Return [X, Y] of the center of cell containing provided text 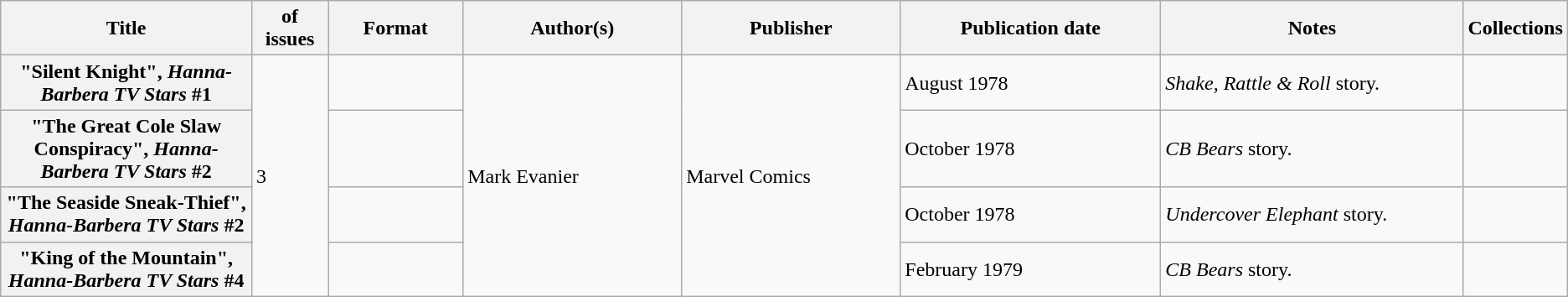
Notes [1312, 29]
August 1978 [1030, 82]
Publisher [791, 29]
of issues [290, 29]
Shake, Rattle & Roll story. [1312, 82]
Author(s) [573, 29]
Publication date [1030, 29]
Format [395, 29]
Mark Evanier [573, 176]
3 [290, 176]
Undercover Elephant story. [1312, 215]
Title [126, 29]
Marvel Comics [791, 176]
February 1979 [1030, 268]
Collections [1515, 29]
"Silent Knight", Hanna-Barbera TV Stars #1 [126, 82]
"King of the Mountain", Hanna-Barbera TV Stars #4 [126, 268]
"The Seaside Sneak-Thief", Hanna-Barbera TV Stars #2 [126, 215]
"The Great Cole Slaw Conspiracy", Hanna-Barbera TV Stars #2 [126, 148]
